Determine the (X, Y) coordinate at the center of the cell enclosing the given text.  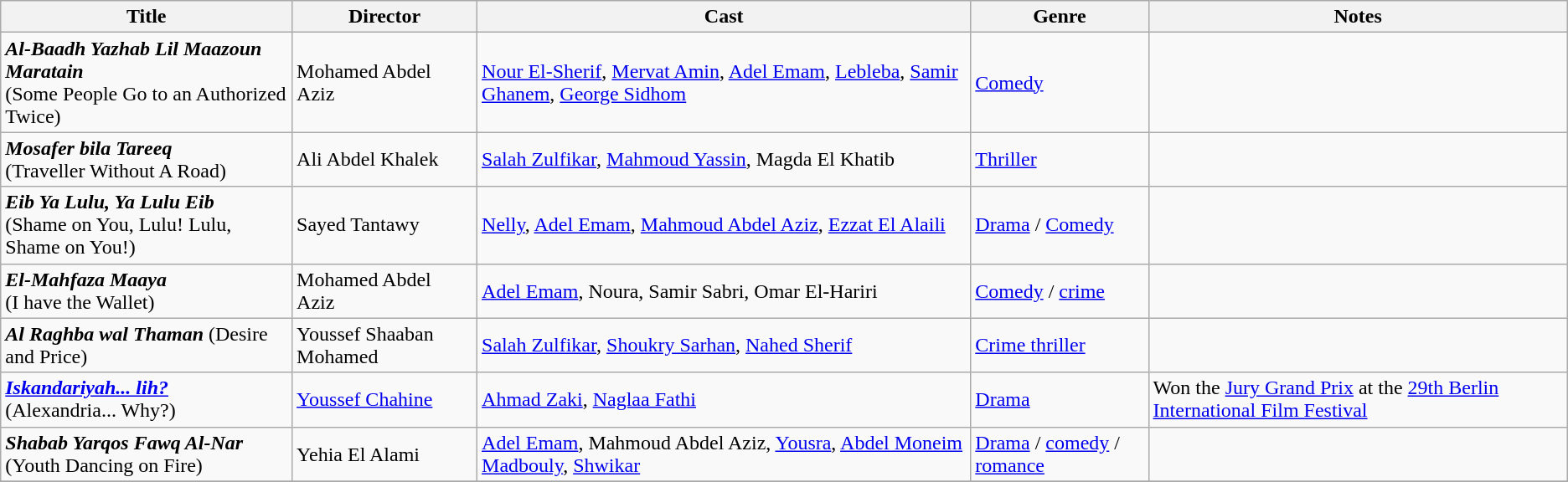
Adel Emam, Mahmoud Abdel Aziz, Yousra, Abdel Moneim Madbouly, Shwikar (724, 454)
Drama / Comedy (1060, 225)
Genre (1060, 17)
Comedy / crime (1060, 291)
Comedy (1060, 82)
Mosafer bila Tareeq(Traveller Without A Road) (147, 159)
Title (147, 17)
Ahmad Zaki, Naglaa Fathi (724, 400)
Youssef Shaaban Mohamed (385, 345)
Salah Zulfikar, Mahmoud Yassin, Magda El Khatib (724, 159)
Eib Ya Lulu, Ya Lulu Eib(Shame on You, Lulu! Lulu, Shame on You!) (147, 225)
Nour El-Sherif, Mervat Amin, Adel Emam, Lebleba, Samir Ghanem, George Sidhom (724, 82)
Crime thriller (1060, 345)
Notes (1358, 17)
El-Mahfaza Maaya(I have the Wallet) (147, 291)
Ali Abdel Khalek (385, 159)
Iskandariyah... lih?(Alexandria... Why?) (147, 400)
Al Raghba wal Thaman (Desire and Price) (147, 345)
Yehia El Alami (385, 454)
Director (385, 17)
Shabab Yarqos Fawq Al-Nar (Youth Dancing on Fire) (147, 454)
Nelly, Adel Emam, Mahmoud Abdel Aziz, Ezzat El Alaili (724, 225)
Al-Baadh Yazhab Lil Maazoun Maratain(Some People Go to an Authorized Twice) (147, 82)
Youssef Chahine (385, 400)
Won the Jury Grand Prix at the 29th Berlin International Film Festival (1358, 400)
Drama / comedy / romance (1060, 454)
Salah Zulfikar, Shoukry Sarhan, Nahed Sherif (724, 345)
Drama (1060, 400)
Thriller (1060, 159)
Cast (724, 17)
Adel Emam, Noura, Samir Sabri, Omar El-Hariri (724, 291)
Sayed Tantawy (385, 225)
